Extract the [x, y] coordinate from the center of the cell holding the provided text.  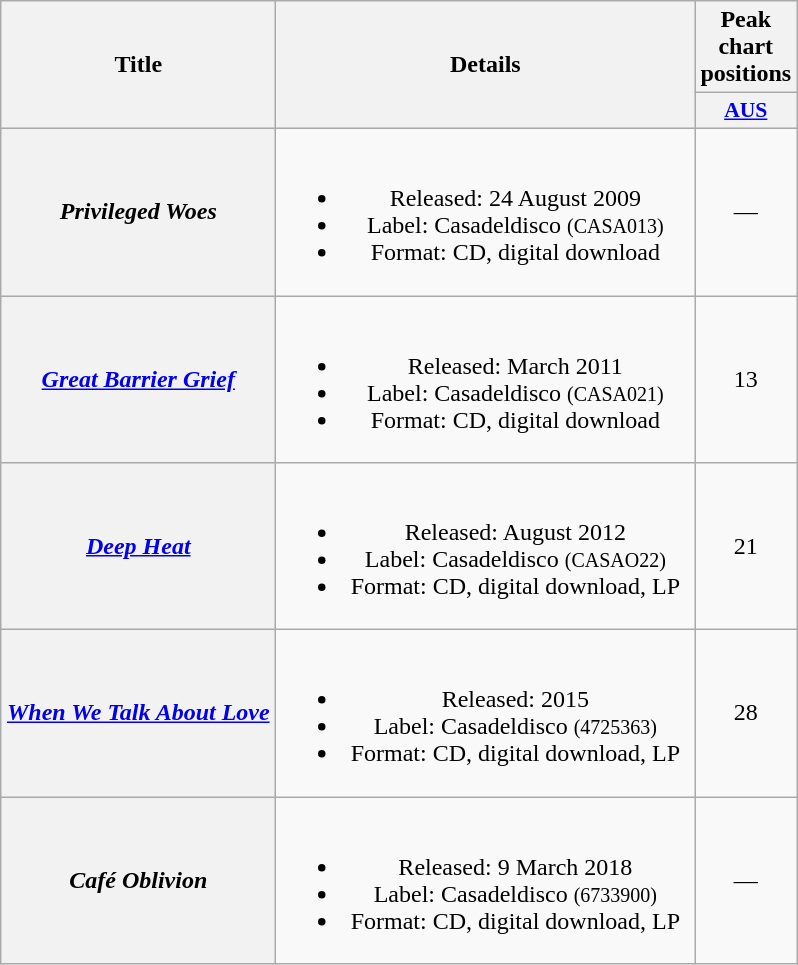
Released: August 2012Label: Casadeldisco (CASAO22)Format: CD, digital download, LP [486, 546]
Title [138, 65]
AUS [746, 111]
Deep Heat [138, 546]
Details [486, 65]
When We Talk About Love [138, 714]
Café Oblivion [138, 880]
Great Barrier Grief [138, 380]
Released: 24 August 2009Label: Casadeldisco (CASA013)Format: CD, digital download [486, 212]
13 [746, 380]
21 [746, 546]
Released: 2015Label: Casadeldisco (4725363)Format: CD, digital download, LP [486, 714]
Released: March 2011Label: Casadeldisco (CASA021)Format: CD, digital download [486, 380]
Released: 9 March 2018Label: Casadeldisco (6733900)Format: CD, digital download, LP [486, 880]
Privileged Woes [138, 212]
28 [746, 714]
Peak chart positions [746, 47]
